Return the [X, Y] coordinate for the center point of the cell that contains the specified text.  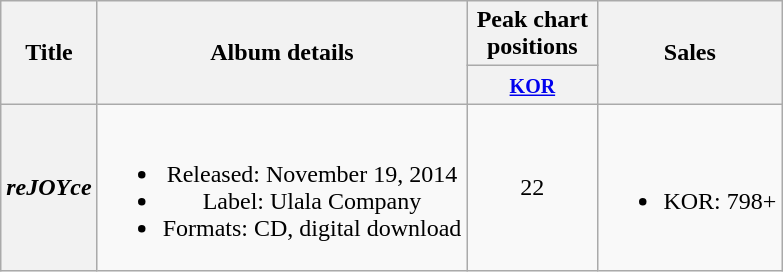
22 [532, 188]
Peak chart positions [532, 34]
Album details [282, 52]
Title [49, 52]
KOR: 798+ [690, 188]
Released: November 19, 2014Label: Ulala CompanyFormats: CD, digital download [282, 188]
KOR [532, 85]
reJOYce [49, 188]
Sales [690, 52]
